Search for the cell housing the specified text and yield its (x, y) center coordinate. 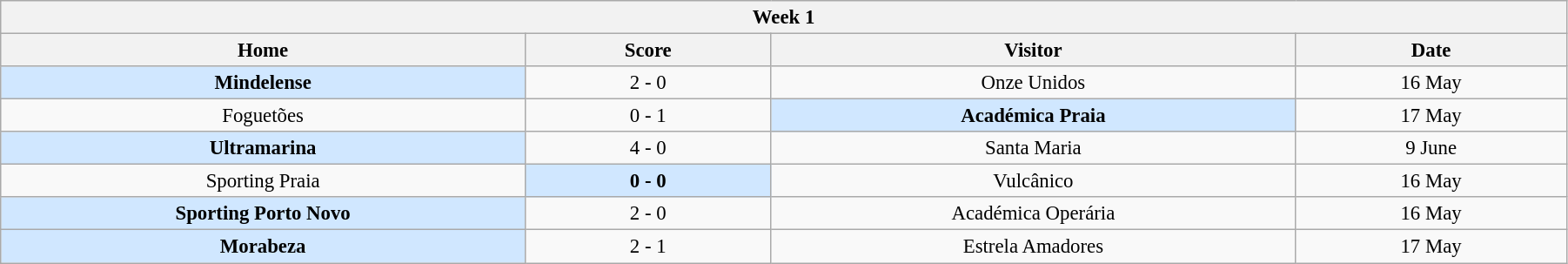
Académica Operária (1034, 213)
Sporting Praia (263, 181)
Date (1431, 51)
Week 1 (784, 17)
Sporting Porto Novo (263, 213)
Mindelense (263, 83)
Ultramarina (263, 148)
2 - 1 (647, 247)
Santa Maria (1034, 148)
4 - 0 (647, 148)
Onze Unidos (1034, 83)
Visitor (1034, 51)
Académica Praia (1034, 116)
0 - 1 (647, 116)
Score (647, 51)
Foguetões (263, 116)
Home (263, 51)
Vulcânico (1034, 181)
9 June (1431, 148)
0 - 0 (647, 181)
Estrela Amadores (1034, 247)
Morabeza (263, 247)
